Return the (X, Y) coordinate for the center point of the cell that contains the specified text.  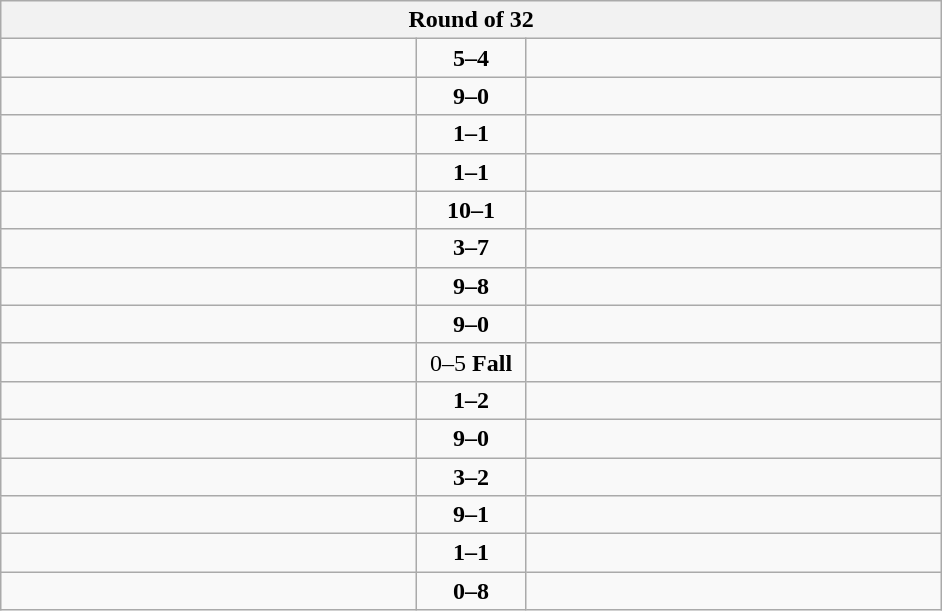
Round of 32 (472, 20)
0–5 Fall (472, 362)
5–4 (472, 58)
9–1 (472, 515)
10–1 (472, 210)
3–2 (472, 477)
9–8 (472, 286)
3–7 (472, 248)
0–8 (472, 591)
1–2 (472, 400)
